Extract the [x, y] coordinate from the center of the cell holding the provided text.  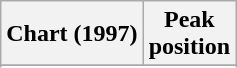
Peakposition [189, 34]
Chart (1997) [72, 34]
